Extract the [X, Y] coordinate from the center of the cell holding the provided text.  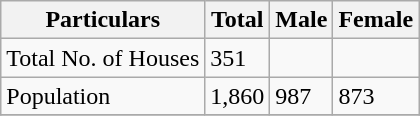
351 [238, 58]
987 [302, 96]
Population [103, 96]
873 [376, 96]
Total No. of Houses [103, 58]
Male [302, 20]
Female [376, 20]
1,860 [238, 96]
Particulars [103, 20]
Total [238, 20]
